Output the (x, y) coordinate of the center of the cell containing the given text.  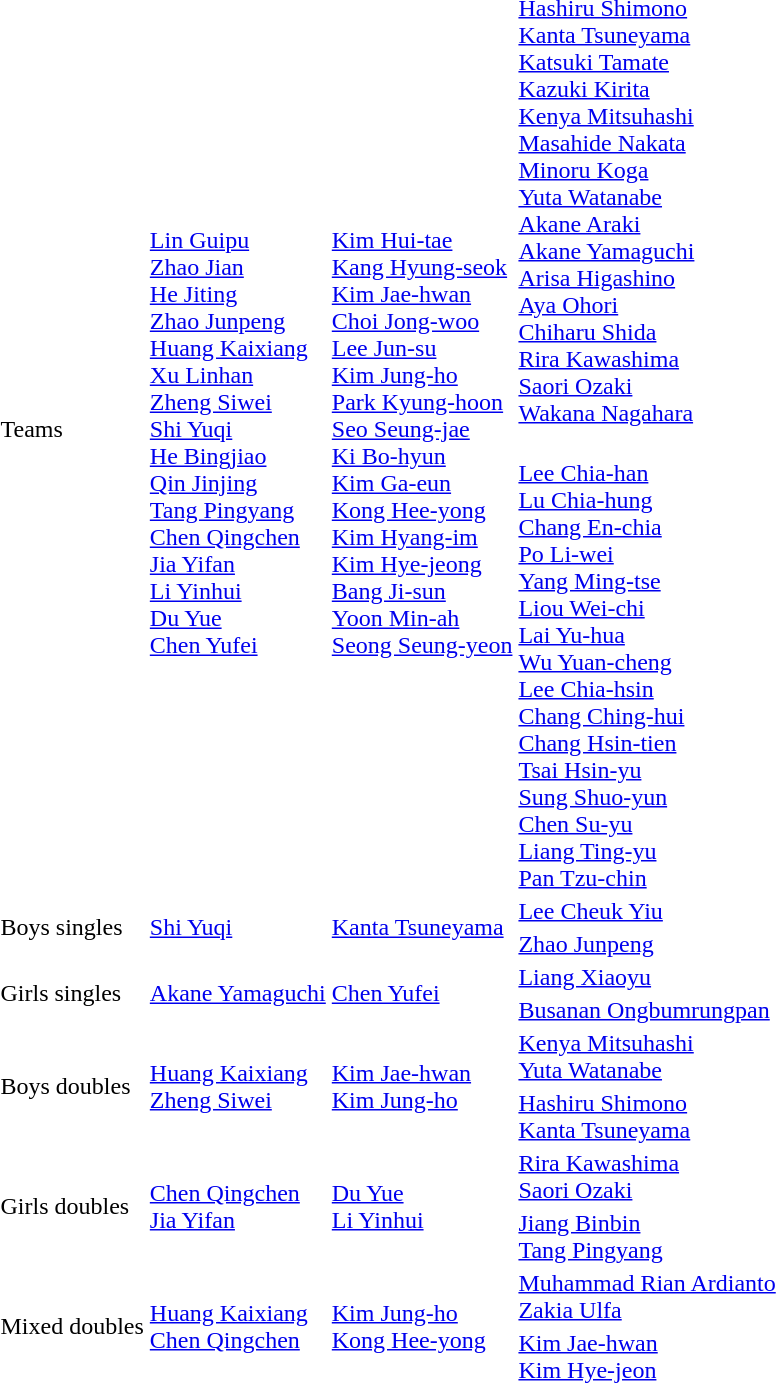
Akane Yamaguchi (238, 994)
Chen Qingchen Jia Yifan (238, 1206)
Du Yue Li Yinhui (422, 1206)
Kim Jae-hwan Kim Jung-ho (422, 1086)
Chen Yufei (422, 994)
Shi Yuqi (238, 928)
Huang Kaixiang Zheng Siwei (238, 1086)
Kanta Tsuneyama (422, 928)
